Capture the cell that displays the provided text and extract its (x, y) central coordinate. 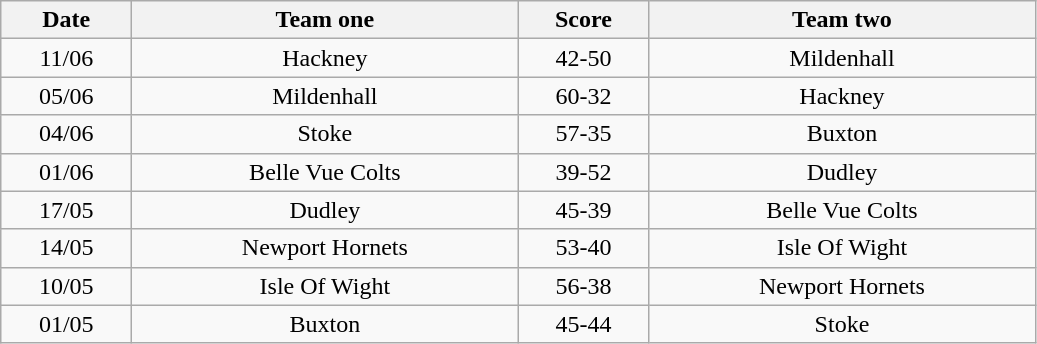
56-38 (584, 286)
Team two (842, 20)
42-50 (584, 58)
10/05 (66, 286)
04/06 (66, 134)
14/05 (66, 248)
11/06 (66, 58)
53-40 (584, 248)
01/06 (66, 172)
39-52 (584, 172)
60-32 (584, 96)
Date (66, 20)
01/05 (66, 324)
17/05 (66, 210)
45-39 (584, 210)
05/06 (66, 96)
57-35 (584, 134)
Team one (325, 20)
Score (584, 20)
45-44 (584, 324)
